Detect which cell encompasses the target text, then output its (x, y) center coordinate. 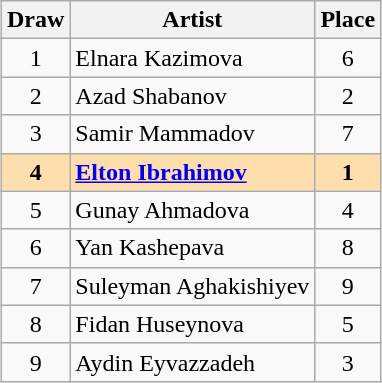
Aydin Eyvazzadeh (192, 362)
Azad Shabanov (192, 96)
Place (348, 20)
Yan Kashepava (192, 248)
Suleyman Aghakishiyev (192, 286)
Draw (35, 20)
Fidan Huseynova (192, 324)
Elnara Kazimova (192, 58)
Gunay Ahmadova (192, 210)
Samir Mammadov (192, 134)
Elton Ibrahimov (192, 172)
Artist (192, 20)
